Search for the cell housing the specified text and yield its [X, Y] center coordinate. 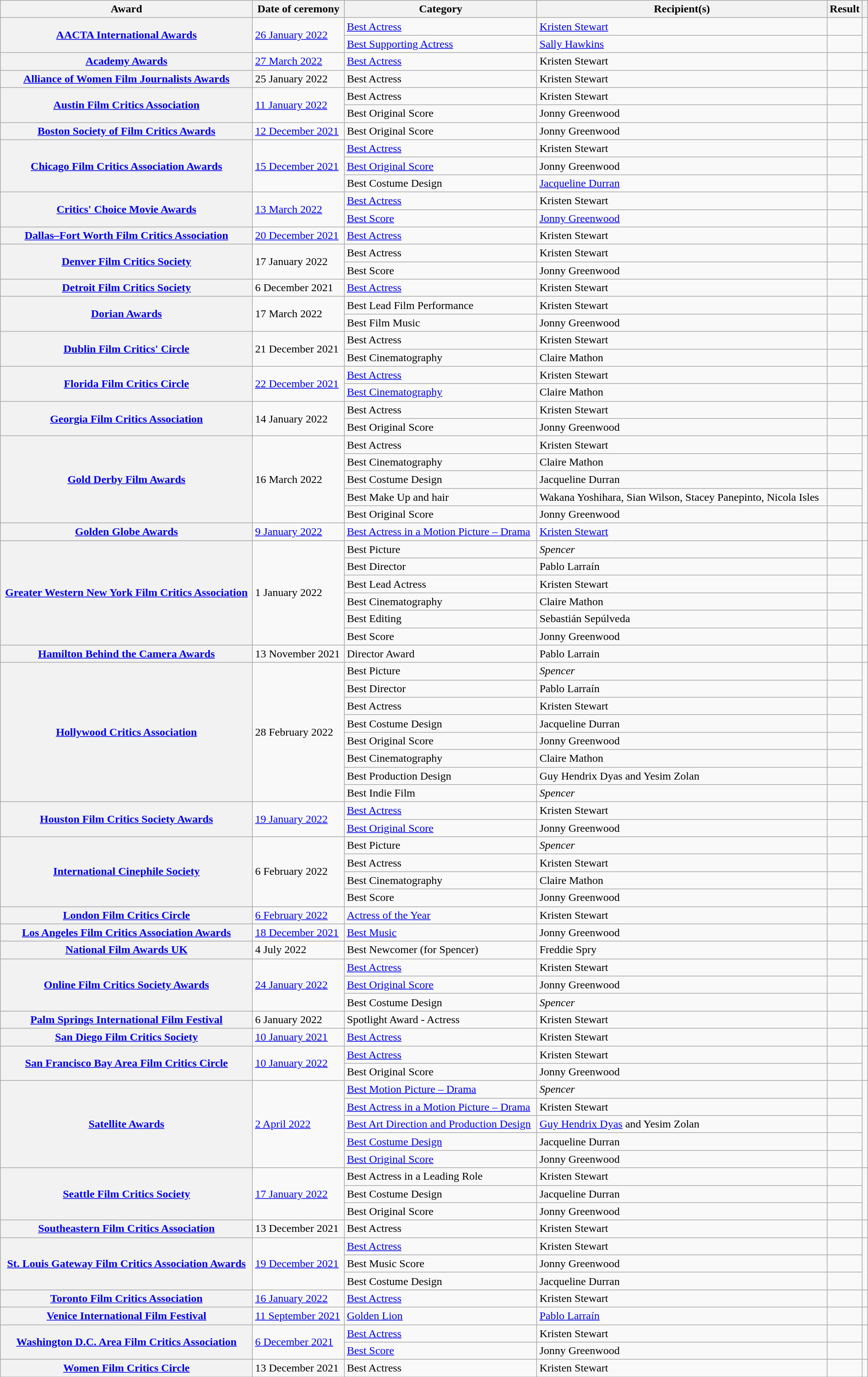
13 March 2022 [298, 209]
Actress of the Year [440, 915]
Best Music [440, 932]
Satellite Awards [126, 1124]
Denver Film Critics Society [126, 262]
Result [845, 9]
Greater Western New York Film Critics Association [126, 593]
Southeastern Film Critics Association [126, 1229]
International Cinephile Society [126, 872]
Best Lead Film Performance [440, 305]
Category [440, 9]
Georgia Film Critics Association [126, 418]
25 January 2022 [298, 79]
13 November 2021 [298, 654]
Best Supporting Actress [440, 44]
Boston Society of Film Critics Awards [126, 131]
26 January 2022 [298, 35]
AACTA International Awards [126, 35]
Academy Awards [126, 61]
Recipient(s) [682, 9]
11 January 2022 [298, 105]
St. Louis Gateway Film Critics Association Awards [126, 1263]
14 January 2022 [298, 418]
20 December 2021 [298, 236]
Best Music Score [440, 1263]
16 March 2022 [298, 479]
London Film Critics Circle [126, 915]
Spotlight Award - Actress [440, 1019]
Best Art Direction and Production Design [440, 1124]
San Diego Film Critics Society [126, 1037]
Golden Lion [440, 1316]
Dublin Film Critics' Circle [126, 349]
Alliance of Women Film Journalists Awards [126, 79]
Best Actress in a Leading Role [440, 1176]
Pablo Larrain [682, 654]
Sebastián Sepúlveda [682, 619]
Director Award [440, 654]
11 September 2021 [298, 1316]
Best Indie Film [440, 793]
Gold Derby Film Awards [126, 479]
16 January 2022 [298, 1298]
24 January 2022 [298, 985]
San Francisco Bay Area Film Critics Circle [126, 1063]
National Film Awards UK [126, 950]
6 January 2022 [298, 1019]
18 December 2021 [298, 932]
Austin Film Critics Association [126, 105]
Toronto Film Critics Association [126, 1298]
Venice International Film Festival [126, 1316]
Freddie Spry [682, 950]
15 December 2021 [298, 166]
Best Newcomer (for Spencer) [440, 950]
Date of ceremony [298, 9]
Palm Springs International Film Festival [126, 1019]
Chicago Film Critics Association Awards [126, 166]
Best Editing [440, 619]
Golden Globe Awards [126, 532]
Best Make Up and hair [440, 497]
19 January 2022 [298, 819]
12 December 2021 [298, 131]
Award [126, 9]
10 January 2021 [298, 1037]
19 December 2021 [298, 1263]
17 March 2022 [298, 314]
Hollywood Critics Association [126, 732]
Best Production Design [440, 776]
21 December 2021 [298, 349]
Detroit Film Critics Society [126, 288]
Washington D.C. Area Film Critics Association [126, 1342]
10 January 2022 [298, 1063]
27 March 2022 [298, 61]
Florida Film Critics Circle [126, 384]
Dallas–Fort Worth Film Critics Association [126, 236]
Best Lead Actress [440, 584]
Best Motion Picture – Drama [440, 1090]
Dorian Awards [126, 314]
28 February 2022 [298, 732]
22 December 2021 [298, 384]
Los Angeles Film Critics Association Awards [126, 932]
Sally Hawkins [682, 44]
Houston Film Critics Society Awards [126, 819]
Hamilton Behind the Camera Awards [126, 654]
Seattle Film Critics Society [126, 1194]
2 April 2022 [298, 1124]
Best Film Music [440, 323]
Critics' Choice Movie Awards [126, 209]
Women Film Critics Circle [126, 1368]
Wakana Yoshihara, Sian Wilson, Stacey Panepinto, Nicola Isles [682, 497]
9 January 2022 [298, 532]
Online Film Critics Society Awards [126, 985]
4 July 2022 [298, 950]
1 January 2022 [298, 593]
